Search for the cell housing the specified text and yield its [X, Y] center coordinate. 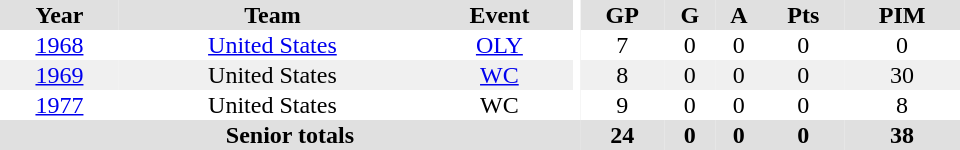
Senior totals [290, 135]
Event [500, 15]
Pts [804, 15]
1968 [60, 45]
1977 [60, 105]
OLY [500, 45]
1969 [60, 75]
9 [622, 105]
30 [902, 75]
G [690, 15]
Year [60, 15]
38 [902, 135]
PIM [902, 15]
Team [272, 15]
24 [622, 135]
7 [622, 45]
A [738, 15]
GP [622, 15]
